Detect which cell encompasses the target text, then output its (x, y) center coordinate. 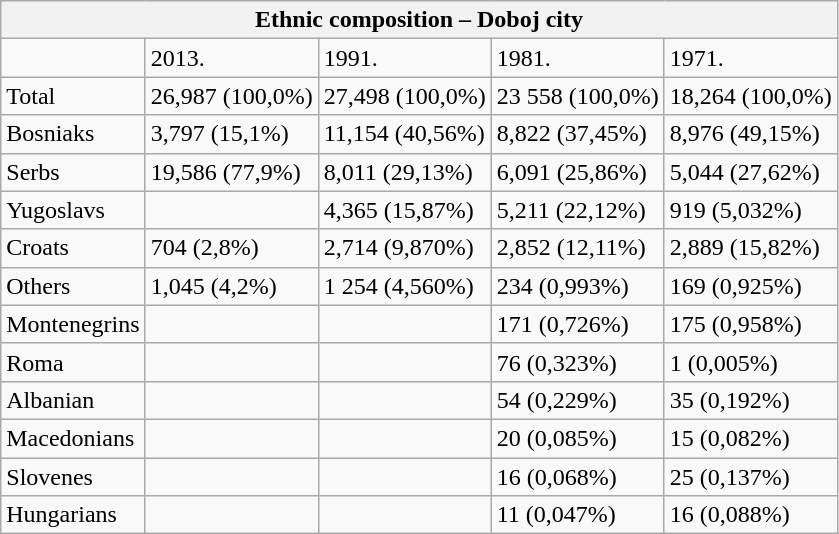
3,797 (15,1%) (232, 134)
54 (0,229%) (578, 400)
Ethnic composition – Doboj city (420, 20)
5,044 (27,62%) (750, 172)
Albanian (73, 400)
8,822 (37,45%) (578, 134)
Serbs (73, 172)
Roma (73, 362)
1981. (578, 58)
8,976 (49,15%) (750, 134)
27,498 (100,0%) (404, 96)
19,586 (77,9%) (232, 172)
11,154 (40,56%) (404, 134)
23 558 (100,0%) (578, 96)
16 (0,068%) (578, 477)
76 (0,323%) (578, 362)
169 (0,925%) (750, 286)
2,889 (15,82%) (750, 248)
2013. (232, 58)
Total (73, 96)
4,365 (15,87%) (404, 210)
Macedonians (73, 438)
6,091 (25,86%) (578, 172)
2,714 (9,870%) (404, 248)
Bosniaks (73, 134)
1 (0,005%) (750, 362)
16 (0,088%) (750, 515)
Others (73, 286)
25 (0,137%) (750, 477)
919 (5,032%) (750, 210)
20 (0,085%) (578, 438)
234 (0,993%) (578, 286)
Yugoslavs (73, 210)
11 (0,047%) (578, 515)
26,987 (100,0%) (232, 96)
Croats (73, 248)
8,011 (29,13%) (404, 172)
175 (0,958%) (750, 324)
Slovenes (73, 477)
1971. (750, 58)
704 (2,8%) (232, 248)
18,264 (100,0%) (750, 96)
1,045 (4,2%) (232, 286)
Montenegrins (73, 324)
1991. (404, 58)
2,852 (12,11%) (578, 248)
Hungarians (73, 515)
35 (0,192%) (750, 400)
5,211 (22,12%) (578, 210)
171 (0,726%) (578, 324)
1 254 (4,560%) (404, 286)
15 (0,082%) (750, 438)
